Locate the cell with the specified text and output its [x, y] center coordinate. 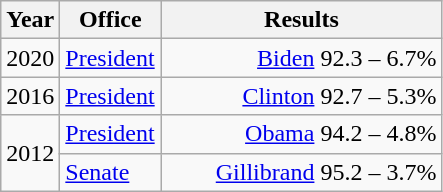
Senate [110, 172]
Clinton 92.7 – 5.3% [302, 96]
Gillibrand 95.2 – 3.7% [302, 172]
2012 [30, 153]
Results [302, 20]
Obama 94.2 – 4.8% [302, 134]
2020 [30, 58]
Office [110, 20]
2016 [30, 96]
Biden 92.3 – 6.7% [302, 58]
Year [30, 20]
